Detect which cell encompasses the target text, then output its [X, Y] center coordinate. 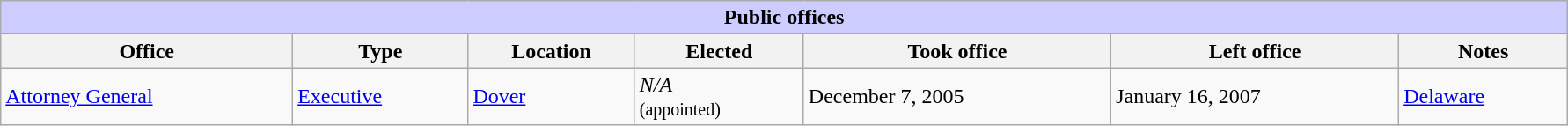
Location [551, 51]
Public offices [785, 18]
Executive [380, 97]
Notes [1484, 51]
Delaware [1484, 97]
December 7, 2005 [957, 97]
Dover [551, 97]
Type [380, 51]
Left office [1255, 51]
Elected [719, 51]
Took office [957, 51]
January 16, 2007 [1255, 97]
Attorney General [147, 97]
Office [147, 51]
N/A (appointed) [719, 97]
